Locate the cell with the specified text and output its (x, y) center coordinate. 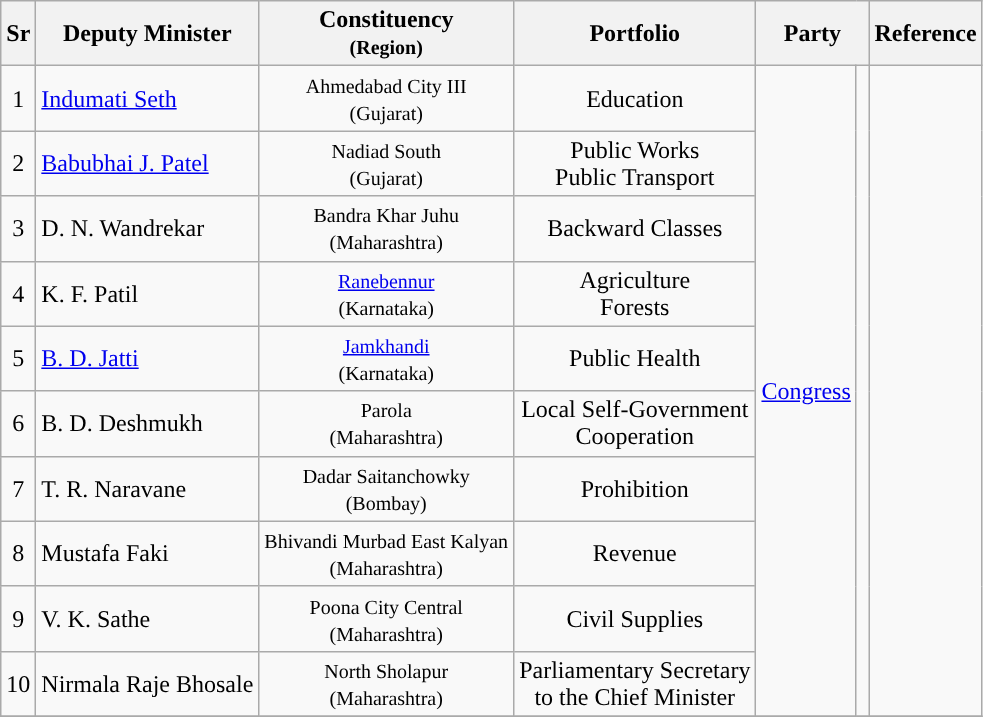
2 (18, 164)
Sr (18, 34)
V. K. Sathe (148, 618)
Party (812, 34)
Mustafa Faki (148, 554)
1 (18, 98)
Prohibition (635, 488)
Local Self-GovernmentCooperation (635, 424)
B. D. Jatti (148, 358)
B. D. Deshmukh (148, 424)
Reference (926, 34)
Parola(Maharashtra) (386, 424)
Dadar Saitanchowky(Bombay) (386, 488)
D. N. Wandrekar (148, 228)
Nadiad South(Gujarat) (386, 164)
Poona City Central(Maharashtra) (386, 618)
Civil Supplies (635, 618)
AgricultureForests (635, 294)
Nirmala Raje Bhosale (148, 684)
6 (18, 424)
3 (18, 228)
Revenue (635, 554)
Ahmedabad City III(Gujarat) (386, 98)
T. R. Naravane (148, 488)
Bhivandi Murbad East Kalyan(Maharashtra) (386, 554)
Deputy Minister (148, 34)
Ranebennur(Karnataka) (386, 294)
5 (18, 358)
Backward Classes (635, 228)
North Sholapur(Maharashtra) (386, 684)
8 (18, 554)
Jamkhandi(Karnataka) (386, 358)
Public Health (635, 358)
Public WorksPublic Transport (635, 164)
Indumati Seth (148, 98)
K. F. Patil (148, 294)
4 (18, 294)
9 (18, 618)
7 (18, 488)
Parliamentary Secretaryto the Chief Minister (635, 684)
Portfolio (635, 34)
Bandra Khar Juhu(Maharashtra) (386, 228)
Babubhai J. Patel (148, 164)
10 (18, 684)
Congress (806, 392)
Constituency(Region) (386, 34)
Education (635, 98)
